For the text-containing cell, return its midpoint in (X, Y) coordinate format. 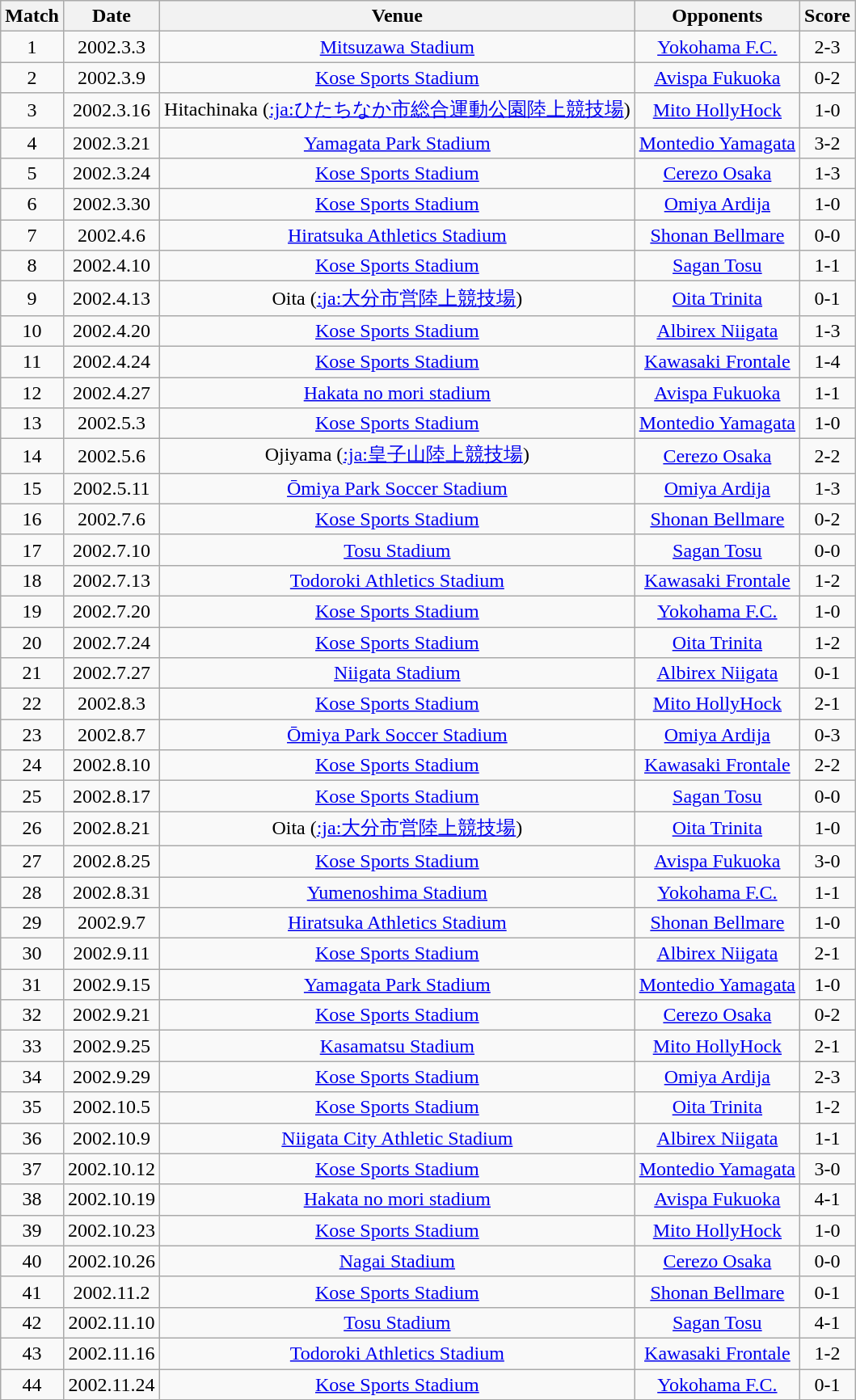
Niigata Stadium (398, 673)
2002.3.21 (112, 143)
Niigata City Athletic Stadium (398, 1138)
19 (32, 611)
42 (32, 1322)
32 (32, 1015)
2002.4.24 (112, 361)
2002.5.3 (112, 424)
2002.5.6 (112, 456)
2002.11.16 (112, 1353)
2002.10.23 (112, 1230)
7 (32, 235)
2002.4.27 (112, 392)
2002.9.15 (112, 985)
2002.10.9 (112, 1138)
21 (32, 673)
Date (112, 16)
2002.9.11 (112, 954)
2002.7.10 (112, 550)
2002.11.24 (112, 1385)
2002.8.7 (112, 735)
2002.8.31 (112, 892)
2002.8.17 (112, 796)
2002.8.25 (112, 861)
2002.8.21 (112, 829)
11 (32, 361)
2002.7.20 (112, 611)
24 (32, 765)
15 (32, 488)
2002.9.25 (112, 1046)
13 (32, 424)
2002.9.29 (112, 1077)
2002.4.13 (112, 299)
5 (32, 174)
31 (32, 985)
2002.9.21 (112, 1015)
2002.7.13 (112, 580)
20 (32, 643)
34 (32, 1077)
2002.11.10 (112, 1322)
2002.10.12 (112, 1169)
2002.4.10 (112, 266)
16 (32, 519)
1 (32, 47)
2002.7.27 (112, 673)
2002.3.24 (112, 174)
36 (32, 1138)
3 (32, 110)
37 (32, 1169)
39 (32, 1230)
Match (32, 16)
2002.5.11 (112, 488)
Kasamatsu Stadium (398, 1046)
22 (32, 704)
25 (32, 796)
4 (32, 143)
40 (32, 1261)
2002.7.6 (112, 519)
2002.10.5 (112, 1107)
33 (32, 1046)
30 (32, 954)
3-2 (828, 143)
Mitsuzawa Stadium (398, 47)
Venue (398, 16)
6 (32, 205)
0-3 (828, 735)
2002.3.30 (112, 205)
17 (32, 550)
26 (32, 829)
2002.3.3 (112, 47)
Nagai Stadium (398, 1261)
2002.11.2 (112, 1292)
Ojiyama (:ja:皇子山陸上競技場) (398, 456)
10 (32, 331)
Score (828, 16)
23 (32, 735)
14 (32, 456)
35 (32, 1107)
2002.8.10 (112, 765)
41 (32, 1292)
29 (32, 923)
18 (32, 580)
2002.9.7 (112, 923)
Opponents (717, 16)
Hitachinaka (:ja:ひたちなか市総合運動公園陸上競技場) (398, 110)
2002.4.20 (112, 331)
43 (32, 1353)
2002.3.9 (112, 78)
9 (32, 299)
2 (32, 78)
27 (32, 861)
1-4 (828, 361)
2002.10.26 (112, 1261)
8 (32, 266)
2002.10.19 (112, 1200)
38 (32, 1200)
2002.3.16 (112, 110)
28 (32, 892)
Yumenoshima Stadium (398, 892)
44 (32, 1385)
2002.8.3 (112, 704)
2002.4.6 (112, 235)
2002.7.24 (112, 643)
12 (32, 392)
